From the cell containing the given text, extract its center point as (x, y) coordinate. 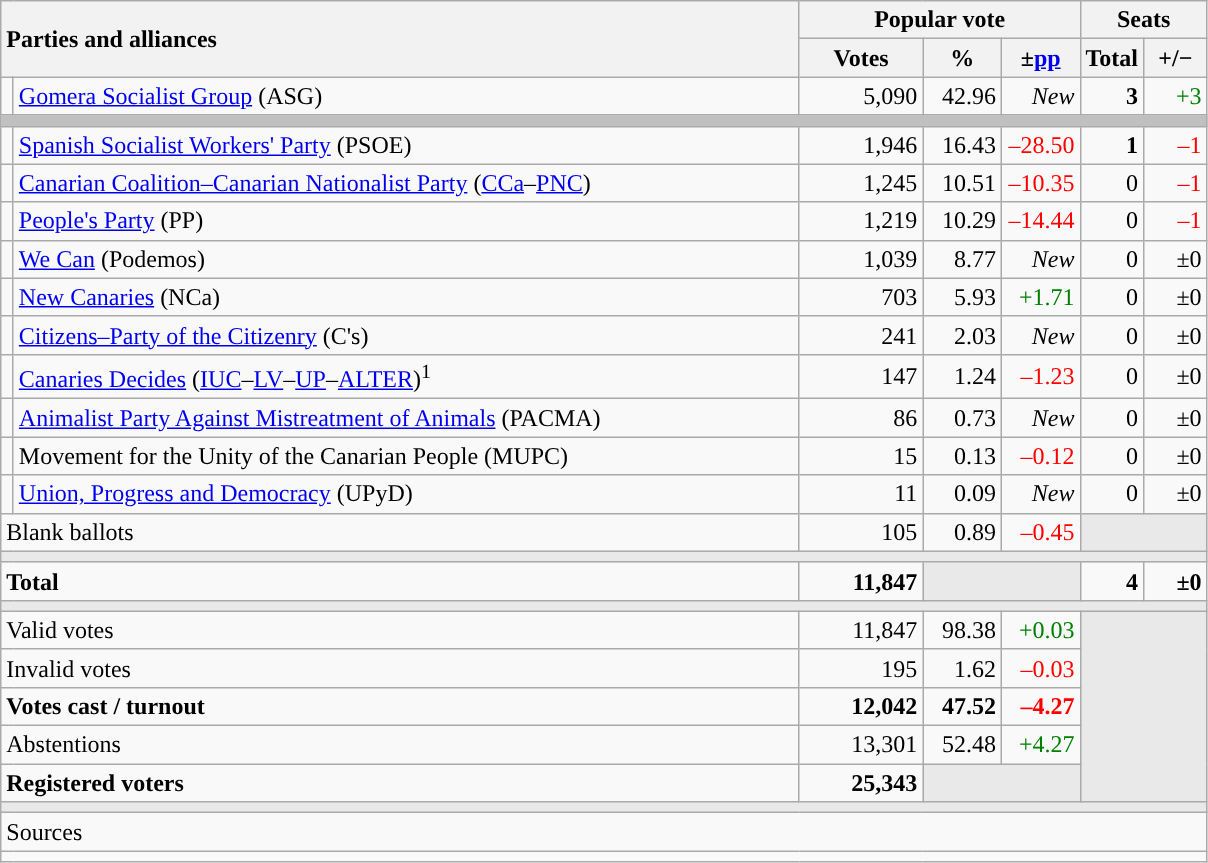
13,301 (861, 745)
86 (861, 418)
0.09 (962, 494)
Citizens–Party of the Citizenry (C's) (406, 335)
Votes (861, 58)
0.73 (962, 418)
1,946 (861, 145)
1,219 (861, 221)
25,343 (861, 783)
1.24 (962, 376)
Abstentions (400, 745)
–14.44 (1040, 221)
Gomera Socialist Group (ASG) (406, 96)
+/− (1176, 58)
We Can (Podemos) (406, 259)
Invalid votes (400, 668)
Union, Progress and Democracy (UPyD) (406, 494)
Popular vote (940, 20)
–0.03 (1040, 668)
Blank ballots (400, 532)
105 (861, 532)
Animalist Party Against Mistreatment of Animals (PACMA) (406, 418)
Registered voters (400, 783)
42.96 (962, 96)
5.93 (962, 297)
Sources (604, 832)
10.51 (962, 183)
16.43 (962, 145)
1 (1112, 145)
0.89 (962, 532)
1,039 (861, 259)
People's Party (PP) (406, 221)
10.29 (962, 221)
1,245 (861, 183)
5,090 (861, 96)
Votes cast / turnout (400, 706)
+4.27 (1040, 745)
8.77 (962, 259)
% (962, 58)
–4.27 (1040, 706)
Parties and alliances (400, 39)
Valid votes (400, 630)
703 (861, 297)
+1.71 (1040, 297)
+3 (1176, 96)
–0.12 (1040, 456)
–1.23 (1040, 376)
Canaries Decides (IUC–LV–UP–ALTER)1 (406, 376)
241 (861, 335)
Seats (1144, 20)
147 (861, 376)
52.48 (962, 745)
2.03 (962, 335)
–28.50 (1040, 145)
Canarian Coalition–Canarian Nationalist Party (CCa–PNC) (406, 183)
98.38 (962, 630)
Spanish Socialist Workers' Party (PSOE) (406, 145)
1.62 (962, 668)
4 (1112, 581)
12,042 (861, 706)
0.13 (962, 456)
11 (861, 494)
195 (861, 668)
15 (861, 456)
–10.35 (1040, 183)
±pp (1040, 58)
New Canaries (NCa) (406, 297)
+0.03 (1040, 630)
3 (1112, 96)
47.52 (962, 706)
–0.45 (1040, 532)
Movement for the Unity of the Canarian People (MUPC) (406, 456)
